Provide the [X, Y] coordinate of the cell's center where the given text is located.  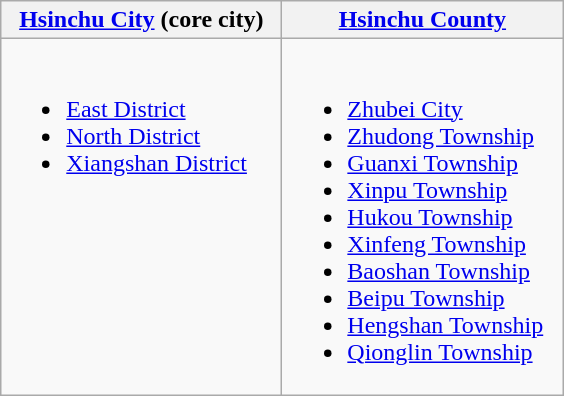
Hsinchu County [422, 20]
East DistrictNorth DistrictXiangshan District [142, 217]
Hsinchu City (core city) [142, 20]
